Determine the (x, y) coordinate at the center of the cell enclosing the given text.  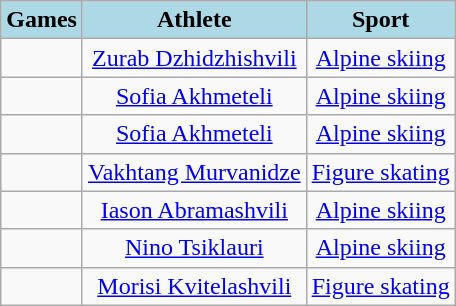
Vakhtang Murvanidze (194, 172)
Zurab Dzhidzhishvili (194, 58)
Games (42, 20)
Nino Tsiklauri (194, 248)
Iason Abramashvili (194, 210)
Sport (380, 20)
Athlete (194, 20)
Morisi Kvitelashvili (194, 286)
